Search for the cell housing the specified text and yield its [x, y] center coordinate. 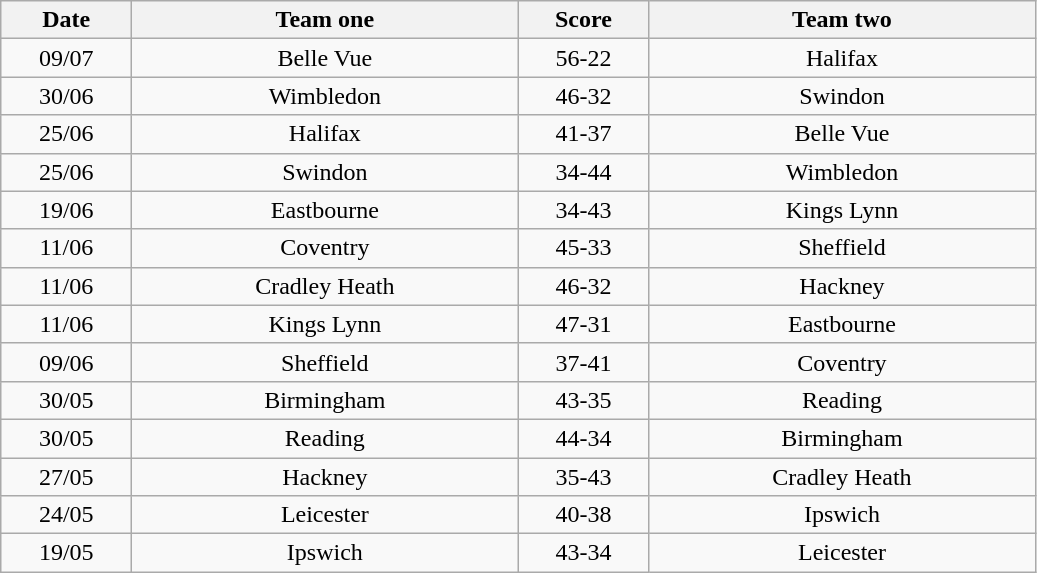
47-31 [584, 324]
09/06 [66, 362]
56-22 [584, 58]
09/07 [66, 58]
30/06 [66, 96]
43-34 [584, 553]
40-38 [584, 515]
37-41 [584, 362]
Team one [325, 20]
Team two [842, 20]
24/05 [66, 515]
19/06 [66, 210]
35-43 [584, 477]
45-33 [584, 248]
43-35 [584, 400]
27/05 [66, 477]
19/05 [66, 553]
34-43 [584, 210]
44-34 [584, 438]
Score [584, 20]
34-44 [584, 172]
41-37 [584, 134]
Date [66, 20]
